Determine the (x, y) coordinate at the center of the cell enclosing the given text.  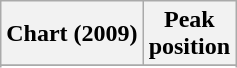
Peakposition (189, 34)
Chart (2009) (72, 34)
